From the cell containing the given text, extract its center point as (X, Y) coordinate. 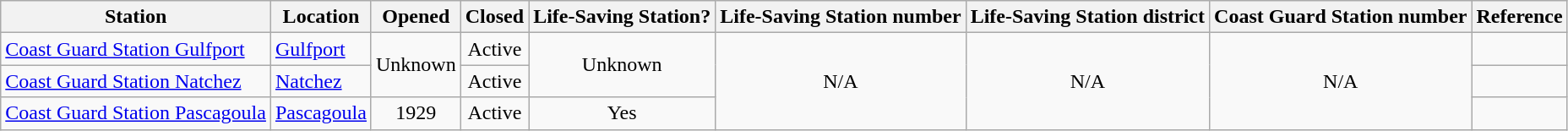
Coast Guard Station Natchez (136, 81)
Gulfport (321, 49)
1929 (416, 113)
Natchez (321, 81)
Station (136, 17)
Opened (416, 17)
Yes (622, 113)
Coast Guard Station Pascagoula (136, 113)
Coast Guard Station number (1341, 17)
Life-Saving Station number (841, 17)
Life-Saving Station? (622, 17)
Coast Guard Station Gulfport (136, 49)
Reference (1519, 17)
Closed (494, 17)
Life-Saving Station district (1087, 17)
Location (321, 17)
Pascagoula (321, 113)
